Determine the [X, Y] coordinate at the center of the cell enclosing the given text.  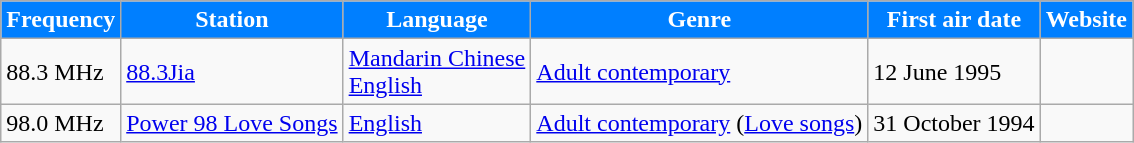
Language [437, 20]
Mandarin Chinese English [437, 72]
Adult contemporary [700, 72]
Website [1086, 20]
98.0 MHz [61, 123]
English [437, 123]
Station [232, 20]
Genre [700, 20]
12 June 1995 [954, 72]
31 October 1994 [954, 123]
Frequency [61, 20]
Adult contemporary (Love songs) [700, 123]
Power 98 Love Songs [232, 123]
88.3Jia [232, 72]
First air date [954, 20]
88.3 MHz [61, 72]
